Find where the given text appears and provide that cell's center as (x, y) coordinate. 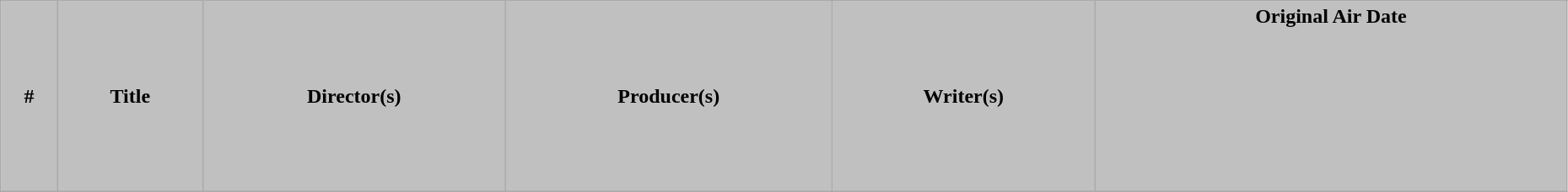
Producer(s) (668, 96)
Writer(s) (963, 96)
Original Air Date (1331, 96)
# (30, 96)
Title (130, 96)
Director(s) (354, 96)
